Scan for the cell matching the given text and deliver its (x, y) coordinate at center. 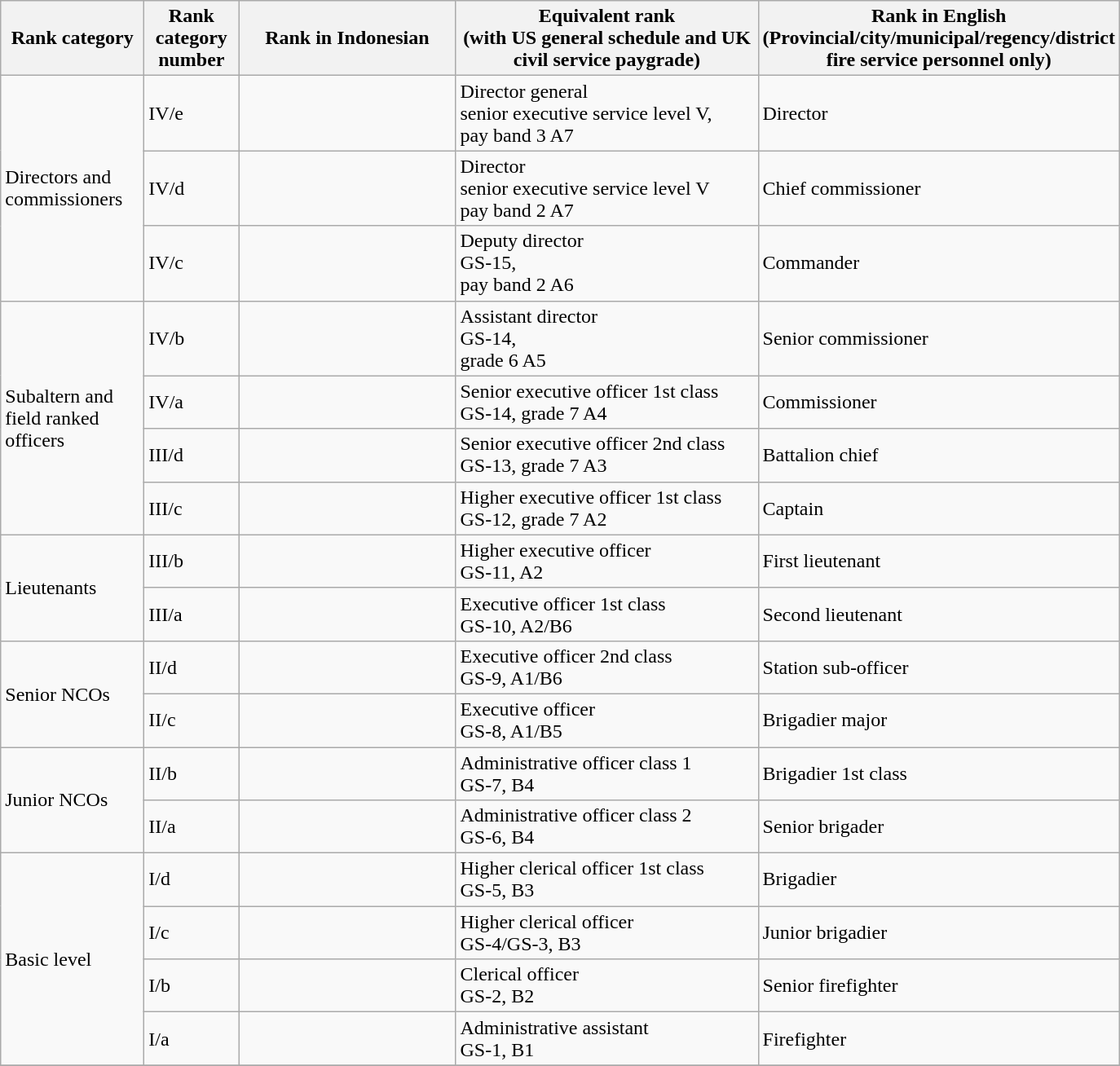
First lieutenant (939, 561)
II/c (192, 720)
Administrative officer class 2GS-6, B4 (606, 826)
Junior NCOs (73, 799)
Rank category number (192, 38)
Higher executive officerGS-11, A2 (606, 561)
Administrative assistantGS-1, B1 (606, 1038)
Executive officer 1st classGS-10, A2/B6 (606, 614)
Director general senior executive service level V, pay band 3 A7 (606, 113)
Brigadier 1st class (939, 773)
Higher clerical officer 1st classGS-5, B3 (606, 880)
Deputy directorGS-15, pay band 2 A6 (606, 263)
Commissioner (939, 403)
Assistant directorGS-14, grade 6 A5 (606, 338)
IV/b (192, 338)
Rank category (73, 38)
IV/a (192, 403)
Second lieutenant (939, 614)
Senior executive officer 2nd classGS-13, grade 7 A3 (606, 455)
Lieutenants (73, 588)
IV/e (192, 113)
Rank in English (Provincial/city/municipal/regency/district fire service personnel only) (939, 38)
Director (939, 113)
Brigadier major (939, 720)
Senior firefighter (939, 986)
Clerical officerGS-2, B2 (606, 986)
I/c (192, 932)
Executive officerGS-8, A1/B5 (606, 720)
III/d (192, 455)
Brigadier (939, 880)
II/a (192, 826)
IV/d (192, 188)
Basic level (73, 959)
Junior brigadier (939, 932)
IV/c (192, 263)
Firefighter (939, 1038)
III/a (192, 614)
Equivalent rank (with US general schedule and UK civil service paygrade) (606, 38)
Higher clerical officerGS-4/GS-3, B3 (606, 932)
Senior brigader (939, 826)
III/b (192, 561)
I/a (192, 1038)
Rank in Indonesian (347, 38)
Station sub-officer (939, 667)
Chief commissioner (939, 188)
Director senior executive service level V pay band 2 A7 (606, 188)
I/b (192, 986)
Higher executive officer 1st classGS-12, grade 7 A2 (606, 509)
Executive officer 2nd classGS-9, A1/B6 (606, 667)
Senior executive officer 1st classGS-14, grade 7 A4 (606, 403)
Directors and commissioners (73, 188)
III/c (192, 509)
Subaltern and field ranked officers (73, 417)
Captain (939, 509)
Commander (939, 263)
I/d (192, 880)
Senior commissioner (939, 338)
Senior NCOs (73, 694)
II/b (192, 773)
Battalion chief (939, 455)
Administrative officer class 1GS-7, B4 (606, 773)
II/d (192, 667)
